Identify which cell holds the provided text, then report its [x, y] central coordinate. 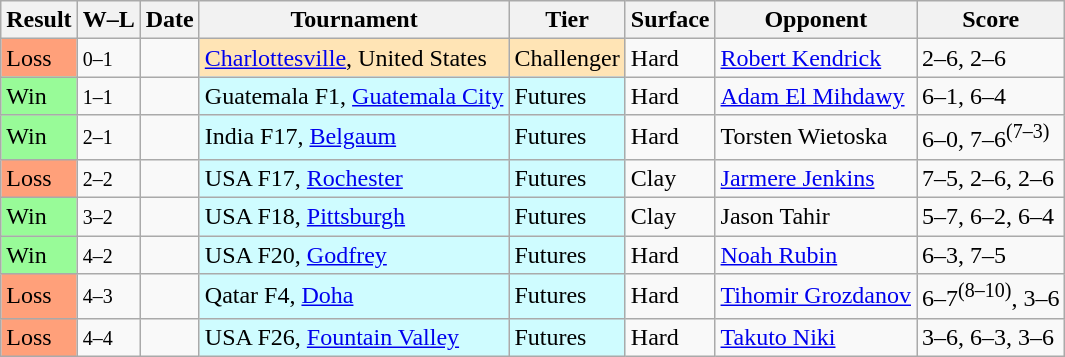
2–2 [108, 178]
Torsten Wietoska [816, 138]
3–6, 6–3, 3–6 [991, 337]
7–5, 2–6, 2–6 [991, 178]
Robert Kendrick [816, 58]
India F17, Belgaum [354, 138]
Tier [567, 20]
Jarmere Jenkins [816, 178]
USA F20, Godfrey [354, 255]
3–2 [108, 217]
Result [39, 20]
5–7, 6–2, 6–4 [991, 217]
2–1 [108, 138]
Noah Rubin [816, 255]
USA F17, Rochester [354, 178]
1–1 [108, 96]
6–7(8–10), 3–6 [991, 296]
Takuto Niki [816, 337]
Tournament [354, 20]
4–2 [108, 255]
0–1 [108, 58]
Guatemala F1, Guatemala City [354, 96]
Opponent [816, 20]
Challenger [567, 58]
Qatar F4, Doha [354, 296]
Date [170, 20]
Charlottesville, United States [354, 58]
W–L [108, 20]
Score [991, 20]
Jason Tahir [816, 217]
4–3 [108, 296]
6–1, 6–4 [991, 96]
6–0, 7–6(7–3) [991, 138]
USA F18, Pittsburgh [354, 217]
4–4 [108, 337]
6–3, 7–5 [991, 255]
Tihomir Grozdanov [816, 296]
USA F26, Fountain Valley [354, 337]
2–6, 2–6 [991, 58]
Surface [670, 20]
Adam El Mihdawy [816, 96]
